Locate the cell with the specified text and output its [X, Y] center coordinate. 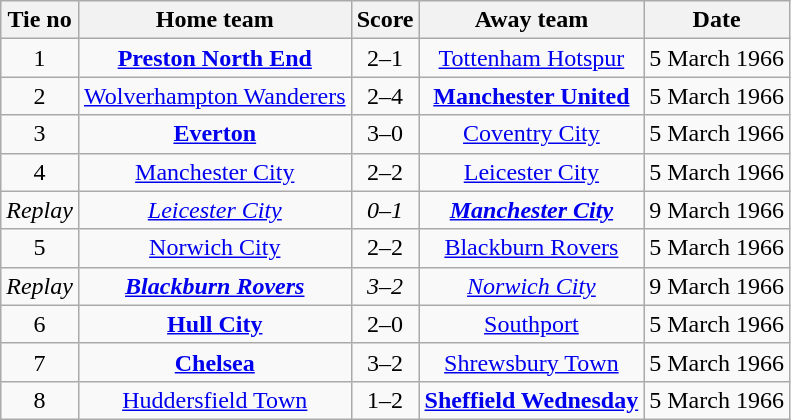
0–1 [385, 210]
Wolverhampton Wanderers [214, 96]
1 [40, 58]
Score [385, 20]
7 [40, 362]
1–2 [385, 400]
Preston North End [214, 58]
Huddersfield Town [214, 400]
Away team [532, 20]
Manchester United [532, 96]
4 [40, 172]
Sheffield Wednesday [532, 400]
2–4 [385, 96]
Shrewsbury Town [532, 362]
Southport [532, 324]
3–0 [385, 134]
Date [717, 20]
Tie no [40, 20]
3 [40, 134]
Everton [214, 134]
Tottenham Hotspur [532, 58]
2 [40, 96]
Hull City [214, 324]
2–0 [385, 324]
Coventry City [532, 134]
Chelsea [214, 362]
8 [40, 400]
5 [40, 248]
2–1 [385, 58]
Home team [214, 20]
6 [40, 324]
